Extract the (X, Y) coordinate from the center of the cell holding the provided text.  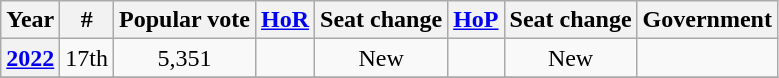
Government (707, 20)
HoP (476, 20)
Popular vote (185, 20)
# (87, 20)
5,351 (185, 58)
17th (87, 58)
HoR (286, 20)
2022 (30, 58)
Year (30, 20)
